For the text-containing cell, return its midpoint in (x, y) coordinate format. 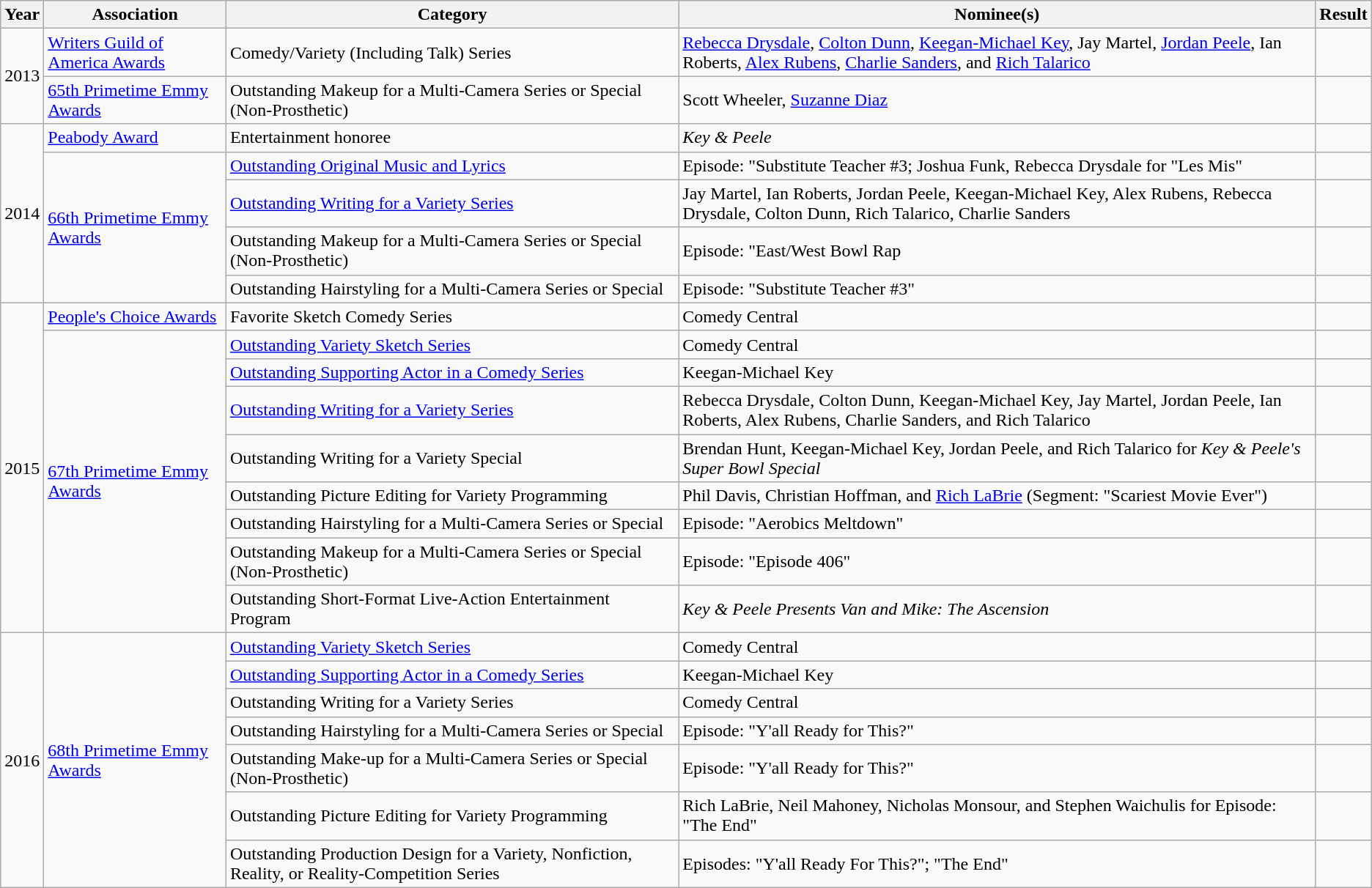
Year (22, 15)
Result (1343, 15)
2013 (22, 76)
Favorite Sketch Comedy Series (451, 317)
Episode: "East/West Bowl Rap (997, 251)
Comedy/Variety (Including Talk) Series (451, 53)
2016 (22, 761)
Writers Guild of America Awards (135, 53)
Episode: "Substitute Teacher #3; Joshua Funk, Rebecca Drysdale for "Les Mis" (997, 166)
Category (451, 15)
Association (135, 15)
Episodes: "Y'all Ready For This?"; "The End" (997, 863)
Outstanding Production Design for a Variety, Nonfiction, Reality, or Reality-Competition Series (451, 863)
Outstanding Writing for a Variety Special (451, 457)
Entertainment honoree (451, 138)
Episode: "Episode 406" (997, 561)
Outstanding Original Music and Lyrics (451, 166)
Nominee(s) (997, 15)
Peabody Award (135, 138)
2015 (22, 467)
Key & Peele Presents Van and Mike: The Ascension (997, 610)
Outstanding Make-up for a Multi-Camera Series or Special (Non-Prosthetic) (451, 768)
65th Primetime Emmy Awards (135, 100)
Episode: "Substitute Teacher #3" (997, 289)
People's Choice Awards (135, 317)
Brendan Hunt, Keegan-Michael Key, Jordan Peele, and Rich Talarico for Key & Peele's Super Bowl Special (997, 457)
67th Primetime Emmy Awards (135, 481)
Phil Davis, Christian Hoffman, and Rich LaBrie (Segment: "Scariest Movie Ever") (997, 496)
Scott Wheeler, Suzanne Diaz (997, 100)
Rich LaBrie, Neil Mahoney, Nicholas Monsour, and Stephen Waichulis for Episode: "The End" (997, 816)
2014 (22, 213)
66th Primetime Emmy Awards (135, 227)
68th Primetime Emmy Awards (135, 761)
Episode: "Aerobics Meltdown" (997, 524)
Jay Martel, Ian Roberts, Jordan Peele, Keegan-Michael Key, Alex Rubens, Rebecca Drysdale, Colton Dunn, Rich Talarico, Charlie Sanders (997, 204)
Key & Peele (997, 138)
Outstanding Short-Format Live-Action Entertainment Program (451, 610)
